Return [x, y] of the center of cell containing provided text 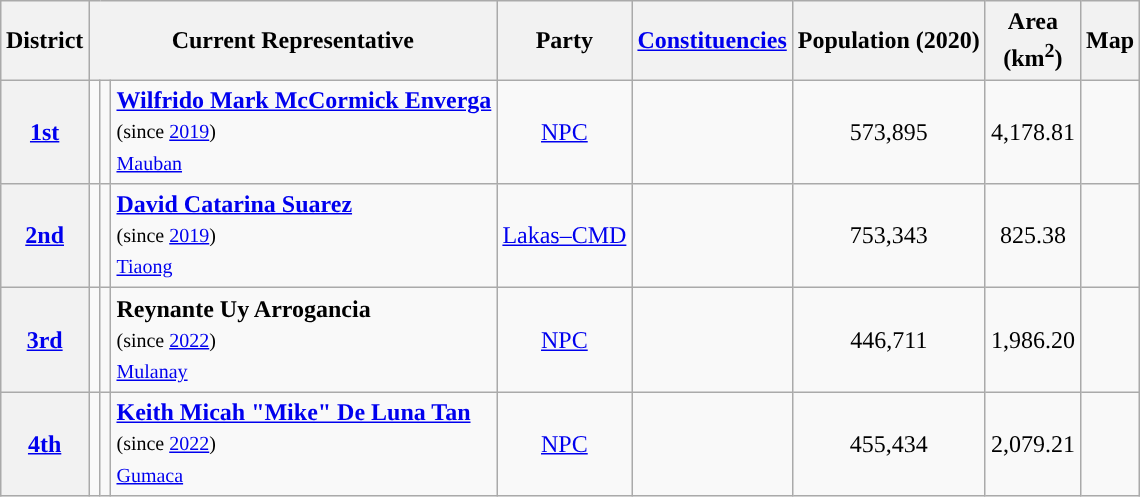
753,343 [888, 236]
Wilfrido Mark McCormick Enverga(since 2019)Mauban [304, 132]
Lakas–CMD [564, 236]
Keith Micah "Mike" De Luna Tan(since 2022)Gumaca [304, 444]
Map [1110, 40]
1st [44, 132]
4,178.81 [1032, 132]
825.38 [1032, 236]
3rd [44, 340]
1,986.20 [1032, 340]
Constituencies [712, 40]
2,079.21 [1032, 444]
4th [44, 444]
Party [564, 40]
446,711 [888, 340]
District [44, 40]
Area(km2) [1032, 40]
David Catarina Suarez(since 2019)Tiaong [304, 236]
2nd [44, 236]
573,895 [888, 132]
Current Representative [293, 40]
Population (2020) [888, 40]
Reynante Uy Arrogancia(since 2022)Mulanay [304, 340]
455,434 [888, 444]
